For the text-containing cell, return its midpoint in [x, y] coordinate format. 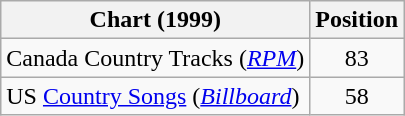
Canada Country Tracks (RPM) [156, 58]
83 [357, 58]
Chart (1999) [156, 20]
Position [357, 20]
US Country Songs (Billboard) [156, 96]
58 [357, 96]
